Capture the cell that displays the provided text and extract its (X, Y) central coordinate. 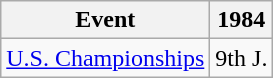
1984 (242, 20)
9th J. (242, 58)
Event (106, 20)
U.S. Championships (106, 58)
